Determine the (X, Y) coordinate at the center of the cell enclosing the given text.  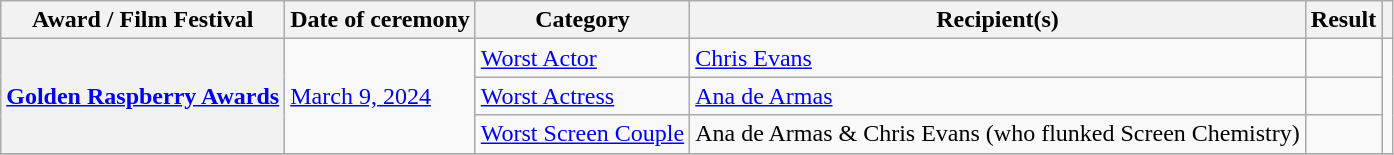
Ana de Armas (998, 96)
Date of ceremony (380, 20)
Category (582, 20)
Worst Screen Couple (582, 134)
Chris Evans (998, 58)
Ana de Armas & Chris Evans (who flunked Screen Chemistry) (998, 134)
Worst Actor (582, 58)
Recipient(s) (998, 20)
Worst Actress (582, 96)
March 9, 2024 (380, 96)
Result (1343, 20)
Award / Film Festival (143, 20)
Golden Raspberry Awards (143, 96)
